Determine the [x, y] coordinate at the center of the cell enclosing the given text.  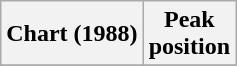
Chart (1988) [72, 34]
Peakposition [189, 34]
